Capture the cell that displays the provided text and extract its [x, y] central coordinate. 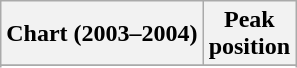
Chart (2003–2004) [102, 34]
Peakposition [249, 34]
